Detect which cell encompasses the target text, then output its [X, Y] center coordinate. 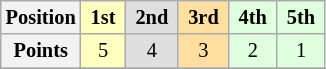
Points [41, 51]
Position [41, 17]
1st [104, 17]
3 [203, 51]
2 [253, 51]
5 [104, 51]
5th [301, 17]
4th [253, 17]
3rd [203, 17]
1 [301, 51]
2nd [152, 17]
4 [152, 51]
